Return the (X, Y) coordinate for the center point of the cell that contains the specified text.  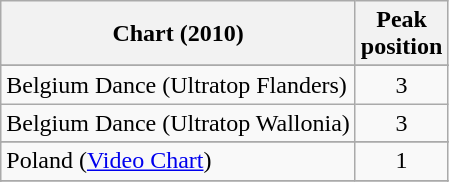
Belgium Dance (Ultratop Flanders) (178, 85)
Peakposition (401, 34)
Poland (Video Chart) (178, 161)
Belgium Dance (Ultratop Wallonia) (178, 123)
Chart (2010) (178, 34)
1 (401, 161)
